Capture the cell that displays the provided text and extract its [x, y] central coordinate. 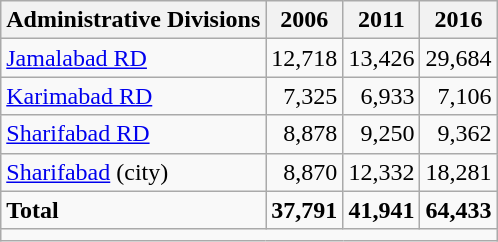
2006 [304, 20]
8,870 [304, 172]
29,684 [458, 58]
7,325 [304, 96]
2016 [458, 20]
Total [134, 210]
12,332 [382, 172]
Sharifabad RD [134, 134]
12,718 [304, 58]
2011 [382, 20]
64,433 [458, 210]
Karimabad RD [134, 96]
9,250 [382, 134]
41,941 [382, 210]
Administrative Divisions [134, 20]
18,281 [458, 172]
8,878 [304, 134]
Jamalabad RD [134, 58]
6,933 [382, 96]
9,362 [458, 134]
7,106 [458, 96]
37,791 [304, 210]
13,426 [382, 58]
Sharifabad (city) [134, 172]
